Extract the [x, y] coordinate from the center of the cell holding the provided text.  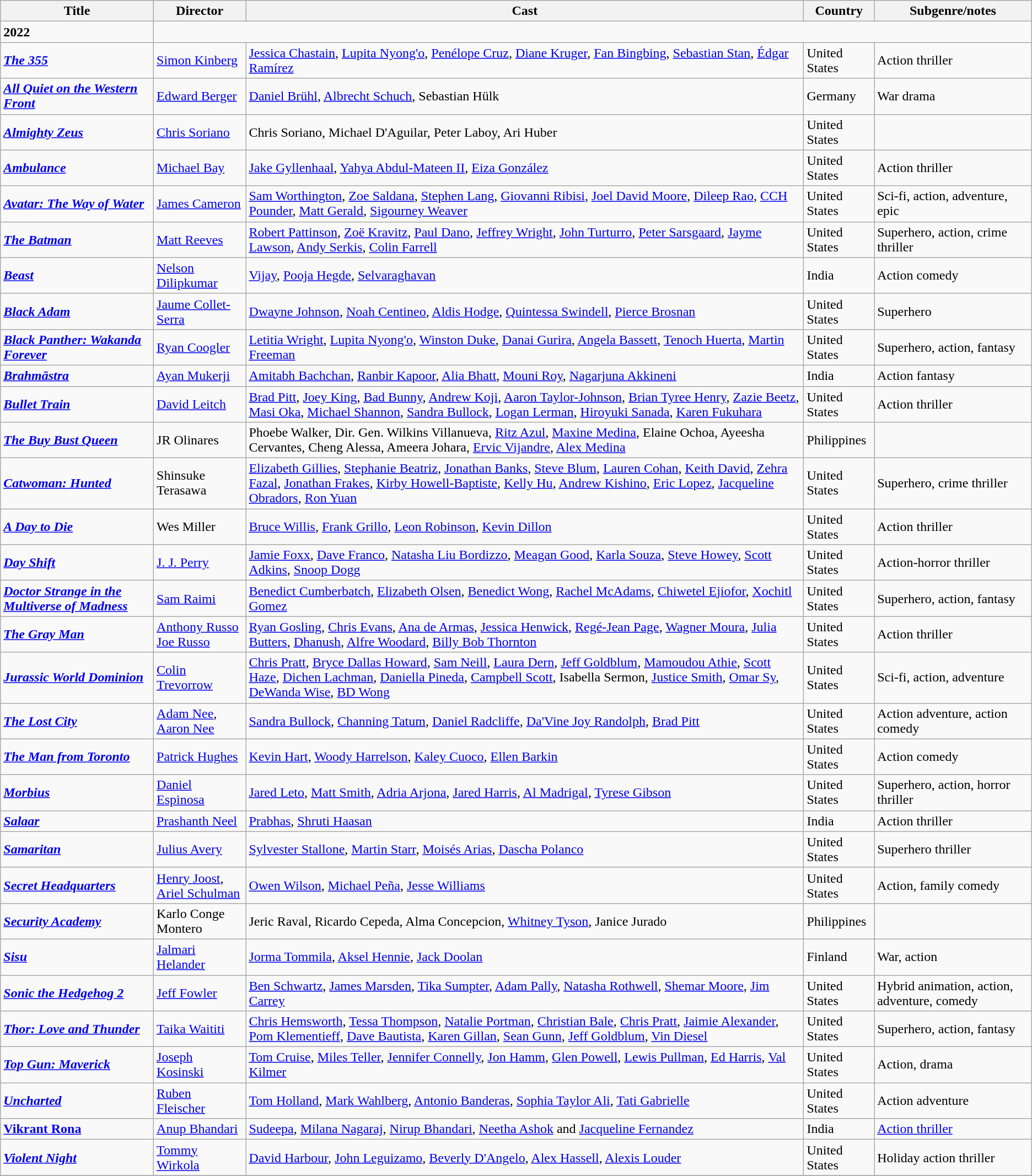
Sonic the Hedgehog 2 [77, 992]
Anthony RussoJoe Russo [200, 634]
Kevin Hart, Woody Harrelson, Kaley Cuoco, Ellen Barkin [525, 756]
Action adventure [953, 1100]
Chris Soriano, Michael D'Aguilar, Peter Laboy, Ari Huber [525, 132]
Sandra Bullock, Channing Tatum, Daniel Radcliffe, Da'Vine Joy Randolph, Brad Pitt [525, 721]
Sudeepa, Milana Nagaraj, Nirup Bhandari, Neetha Ashok and Jacqueline Fernandez [525, 1129]
Jaume Collet-Serra [200, 311]
Director [200, 11]
Tom Holland, Mark Wahlberg, Antonio Banderas, Sophia Taylor Ali, Tati Gabrielle [525, 1100]
Bullet Train [77, 404]
War drama [953, 96]
Catwoman: Hunted [77, 484]
Ambulance [77, 168]
Jessica Chastain, Lupita Nyong'o, Penélope Cruz, Diane Kruger, Fan Bingbing, Sebastian Stan, Édgar Ramírez [525, 61]
A Day to Die [77, 527]
Sisu [77, 957]
Violent Night [77, 1158]
Sci-fi, action, adventure, epic [953, 204]
Action, drama [953, 1065]
Benedict Cumberbatch, Elizabeth Olsen, Benedict Wong, Rachel McAdams, Chiwetel Ejiofor, Xochitl Gomez [525, 599]
Nelson Dilipkumar [200, 276]
Day Shift [77, 562]
Colin Trevorrow [200, 678]
Jalmari Helander [200, 957]
Thor: Love and Thunder [77, 1029]
Uncharted [77, 1100]
Ruben Fleischer [200, 1100]
Daniel Espinosa [200, 793]
Amitabh Bachchan, Ranbir Kapoor, Alia Bhatt, Mouni Roy, Nagarjuna Akkineni [525, 375]
Tom Cruise, Miles Teller, Jennifer Connelly, Jon Hamm, Glen Powell, Lewis Pullman, Ed Harris, Val Kilmer [525, 1065]
Samaritan [77, 849]
Ryan Gosling, Chris Evans, Ana de Armas, Jessica Henwick, Regé-Jean Page, Wagner Moura, Julia Butters, Dhanush, Alfre Woodard, Billy Bob Thornton [525, 634]
Title [77, 11]
Tommy Wirkola [200, 1158]
Superhero, action, crime thriller [953, 239]
Security Academy [77, 921]
Finland [839, 957]
Top Gun: Maverick [77, 1065]
Jamie Foxx, Dave Franco, Natasha Liu Bordizzo, Meagan Good, Karla Souza, Steve Howey, Scott Adkins, Snoop Dogg [525, 562]
Country [839, 11]
Almighty Zeus [77, 132]
Vikrant Rona [77, 1129]
The Gray Man [77, 634]
Daniel Brühl, Albrecht Schuch, Sebastian Hülk [525, 96]
Bruce Willis, Frank Grillo, Leon Robinson, Kevin Dillon [525, 527]
Robert Pattinson, Zoë Kravitz, Paul Dano, Jeffrey Wright, John Turturro, Peter Sarsgaard, Jayme Lawson, Andy Serkis, Colin Farrell [525, 239]
Owen Wilson, Michael Peña, Jesse Williams [525, 885]
War, action [953, 957]
Avatar: The Way of Water [77, 204]
David Leitch [200, 404]
Letitia Wright, Lupita Nyong'o, Winston Duke, Danai Gurira, Angela Bassett, Tenoch Huerta, Martin Freeman [525, 347]
Sylvester Stallone, Martin Starr, Moisés Arias, Dascha Polanco [525, 849]
The Buy Bust Queen [77, 440]
Matt Reeves [200, 239]
Vijay, Pooja Hegde, Selvaraghavan [525, 276]
Patrick Hughes [200, 756]
Salaar [77, 821]
Michael Bay [200, 168]
All Quiet on the Western Front [77, 96]
Jeff Fowler [200, 992]
The Lost City [77, 721]
Jared Leto, Matt Smith, Adria Arjona, Jared Harris, Al Madrigal, Tyrese Gibson [525, 793]
Henry Joost,Ariel Schulman [200, 885]
James Cameron [200, 204]
Action fantasy [953, 375]
Hybrid animation, action, adventure, comedy [953, 992]
Action-horror thriller [953, 562]
Sam Raimi [200, 599]
Black Adam [77, 311]
Shinsuke Terasawa [200, 484]
The 355 [77, 61]
Prashanth Neel [200, 821]
Ayan Mukerji [200, 375]
Secret Headquarters [77, 885]
Chris Soriano [200, 132]
The Batman [77, 239]
J. J. Perry [200, 562]
Karlo Conge Montero [200, 921]
2022 [77, 32]
Superhero, action, horror thriller [953, 793]
Adam Nee, Aaron Nee [200, 721]
Holiday action thriller [953, 1158]
Jurassic World Dominion [77, 678]
Cast [525, 11]
Ryan Coogler [200, 347]
Julius Avery [200, 849]
Morbius [77, 793]
Germany [839, 96]
Black Panther: Wakanda Forever [77, 347]
Action adventure, action comedy [953, 721]
Superhero [953, 311]
Dwayne Johnson, Noah Centineo, Aldis Hodge, Quintessa Swindell, Pierce Brosnan [525, 311]
Prabhas, Shruti Haasan [525, 821]
Taika Waititi [200, 1029]
Anup Bhandari [200, 1129]
Doctor Strange in the Multiverse of Madness [77, 599]
Wes Miller [200, 527]
Action, family comedy [953, 885]
JR Olinares [200, 440]
Ben Schwartz, James Marsden, Tika Sumpter, Adam Pally, Natasha Rothwell, Shemar Moore, Jim Carrey [525, 992]
Sci-fi, action, adventure [953, 678]
The Man from Toronto [77, 756]
Edward Berger [200, 96]
Superhero, crime thriller [953, 484]
Sam Worthington, Zoe Saldana, Stephen Lang, Giovanni Ribisi, Joel David Moore, Dileep Rao, CCH Pounder, Matt Gerald, Sigourney Weaver [525, 204]
Subgenre/notes [953, 11]
Jorma Tommila, Aksel Hennie, Jack Doolan [525, 957]
Jeric Raval, Ricardo Cepeda, Alma Concepcion, Whitney Tyson, Janice Jurado [525, 921]
Jake Gyllenhaal, Yahya Abdul-Mateen II, Eiza González [525, 168]
David Harbour, John Leguizamo, Beverly D'Angelo, Alex Hassell, Alexis Louder [525, 1158]
Beast [77, 276]
Brahmāstra [77, 375]
Joseph Kosinski [200, 1065]
Superhero thriller [953, 849]
Simon Kinberg [200, 61]
